Identify which cell holds the provided text, then report its [X, Y] central coordinate. 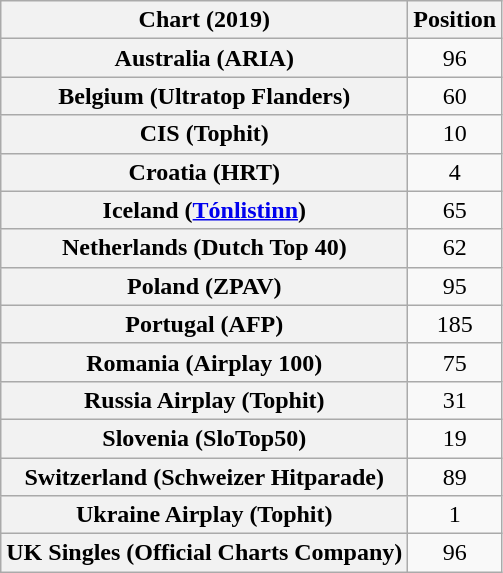
10 [455, 134]
Belgium (Ultratop Flanders) [204, 96]
Netherlands (Dutch Top 40) [204, 248]
75 [455, 362]
Iceland (Tónlistinn) [204, 210]
Poland (ZPAV) [204, 286]
185 [455, 324]
Chart (2019) [204, 20]
Slovenia (SloTop50) [204, 438]
Position [455, 20]
1 [455, 515]
89 [455, 477]
CIS (Tophit) [204, 134]
19 [455, 438]
65 [455, 210]
Croatia (HRT) [204, 172]
Ukraine Airplay (Tophit) [204, 515]
Russia Airplay (Tophit) [204, 400]
4 [455, 172]
62 [455, 248]
Australia (ARIA) [204, 58]
Switzerland (Schweizer Hitparade) [204, 477]
60 [455, 96]
Romania (Airplay 100) [204, 362]
95 [455, 286]
31 [455, 400]
Portugal (AFP) [204, 324]
UK Singles (Official Charts Company) [204, 553]
